Provide the (X, Y) coordinate of the cell's center where the given text is located.  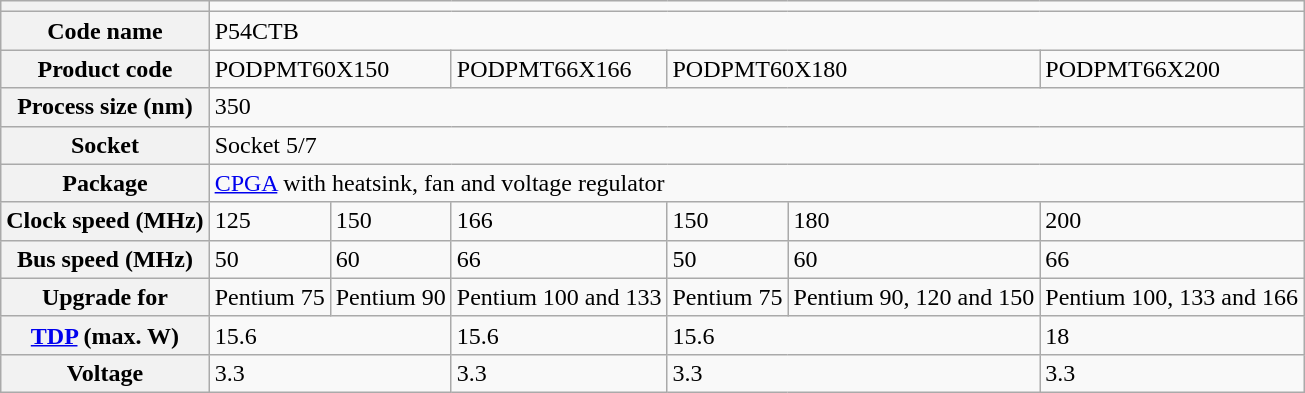
Code name (105, 31)
Upgrade for (105, 297)
Process size (nm) (105, 107)
Pentium 100, 133 and 166 (1172, 297)
166 (559, 221)
200 (1172, 221)
125 (270, 221)
TDP (max. W) (105, 335)
18 (1172, 335)
Product code (105, 69)
Pentium 100 and 133 (559, 297)
Pentium 90 (390, 297)
180 (914, 221)
CPGA with heatsink, fan and voltage regulator (756, 183)
PODPMT60X150 (330, 69)
Package (105, 183)
Clock speed (MHz) (105, 221)
Pentium 90, 120 and 150 (914, 297)
PODPMT60X180 (854, 69)
Voltage (105, 373)
Bus speed (MHz) (105, 259)
350 (756, 107)
Socket 5/7 (756, 145)
Socket (105, 145)
PODPMT66X166 (559, 69)
PODPMT66X200 (1172, 69)
P54CTB (756, 31)
